Output the [X, Y] coordinate of the center of the cell containing the given text.  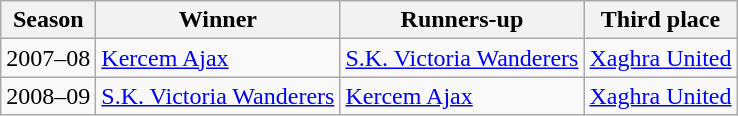
2008–09 [48, 96]
2007–08 [48, 58]
Runners-up [462, 20]
Winner [218, 20]
Season [48, 20]
Third place [660, 20]
